From the cell containing the given text, extract its center point as (X, Y) coordinate. 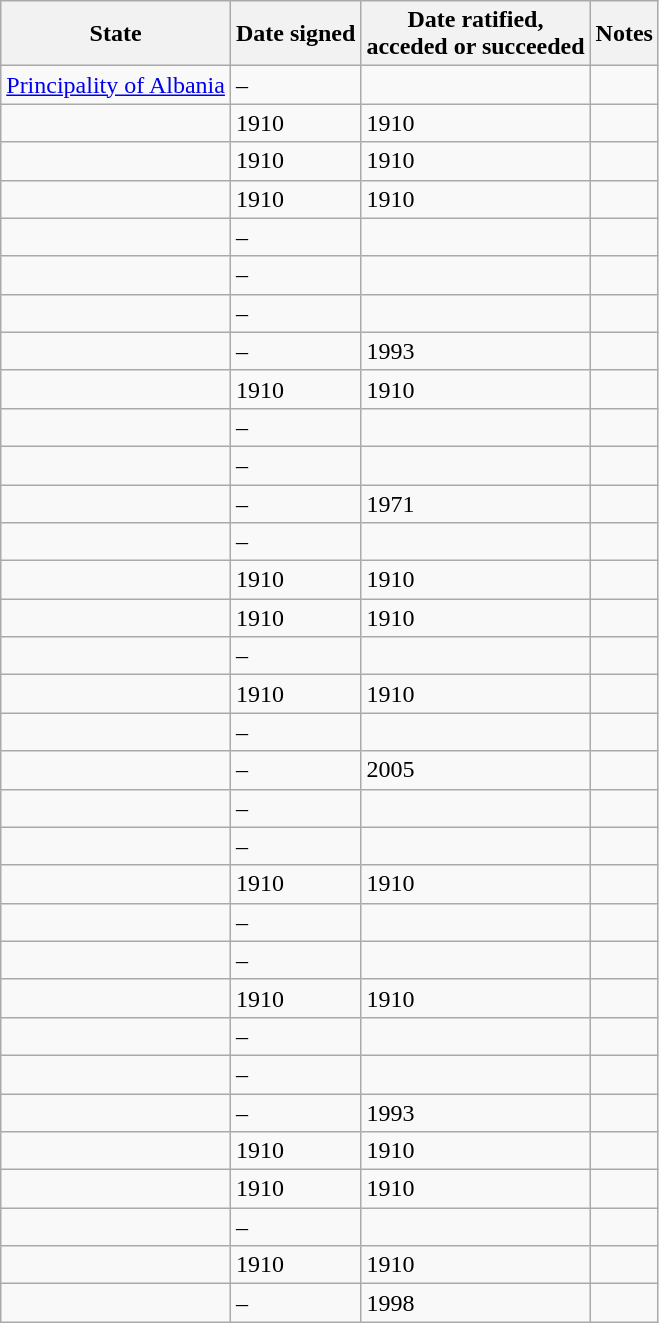
Principality of Albania (116, 85)
Date signed (295, 34)
1971 (476, 503)
2005 (476, 770)
Date ratified,acceded or succeeded (476, 34)
State (116, 34)
Notes (624, 34)
1998 (476, 1303)
